Return the [x, y] coordinate for the center point of the cell that contains the specified text.  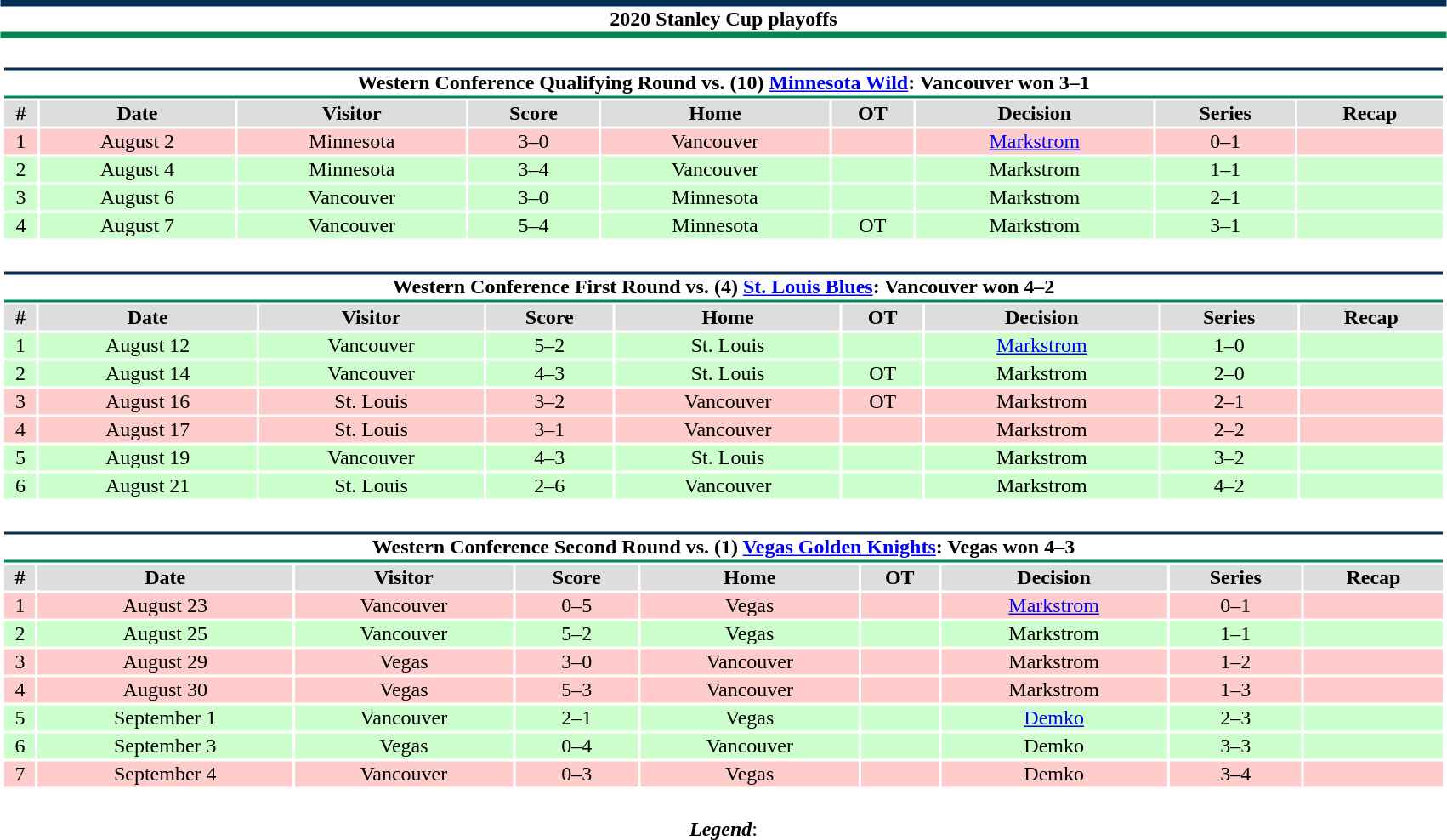
Western Conference Second Round vs. (1) Vegas Golden Knights: Vegas won 4–3 [723, 548]
2–6 [550, 485]
2–2 [1229, 429]
August 6 [137, 198]
5–4 [533, 225]
0–5 [576, 606]
0–4 [576, 746]
0–3 [576, 775]
August 14 [148, 373]
2–0 [1229, 373]
7 [20, 775]
August 29 [165, 662]
5–3 [576, 690]
August 30 [165, 690]
Western Conference Qualifying Round vs. (10) Minnesota Wild: Vancouver won 3–1 [723, 83]
August 7 [137, 225]
3–3 [1235, 746]
August 16 [148, 402]
1–3 [1235, 690]
August 25 [165, 633]
Western Conference First Round vs. (4) St. Louis Blues: Vancouver won 4–2 [723, 287]
1–2 [1235, 662]
August 2 [137, 142]
August 4 [137, 169]
September 4 [165, 775]
1–0 [1229, 346]
September 1 [165, 718]
August 12 [148, 346]
September 3 [165, 746]
2–3 [1235, 718]
August 21 [148, 485]
2020 Stanley Cup playoffs [723, 19]
August 23 [165, 606]
August 19 [148, 458]
4–2 [1229, 485]
August 17 [148, 429]
